Locate the cell with the specified text and output its (x, y) center coordinate. 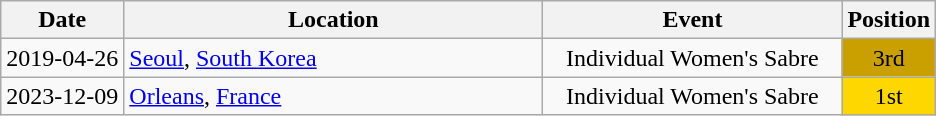
Date (62, 20)
3rd (889, 58)
2019-04-26 (62, 58)
2023-12-09 (62, 96)
Seoul, South Korea (334, 58)
Orleans, France (334, 96)
Position (889, 20)
1st (889, 96)
Event (692, 20)
Location (334, 20)
